Output the (X, Y) coordinate of the center of the cell containing the given text.  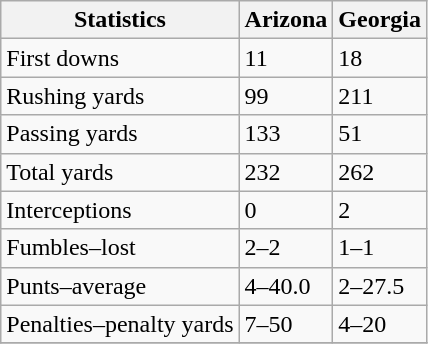
99 (286, 96)
Rushing yards (120, 96)
Penalties–penalty yards (120, 324)
Arizona (286, 20)
Fumbles–lost (120, 248)
2–2 (286, 248)
Punts–average (120, 286)
4–40.0 (286, 286)
Total yards (120, 172)
0 (286, 210)
First downs (120, 58)
211 (380, 96)
11 (286, 58)
232 (286, 172)
1–1 (380, 248)
7–50 (286, 324)
Interceptions (120, 210)
4–20 (380, 324)
133 (286, 134)
Georgia (380, 20)
51 (380, 134)
2 (380, 210)
262 (380, 172)
18 (380, 58)
Statistics (120, 20)
2–27.5 (380, 286)
Passing yards (120, 134)
